Pinpoint the cell where the given text exists, returning its (X, Y) midpoint coordinate. 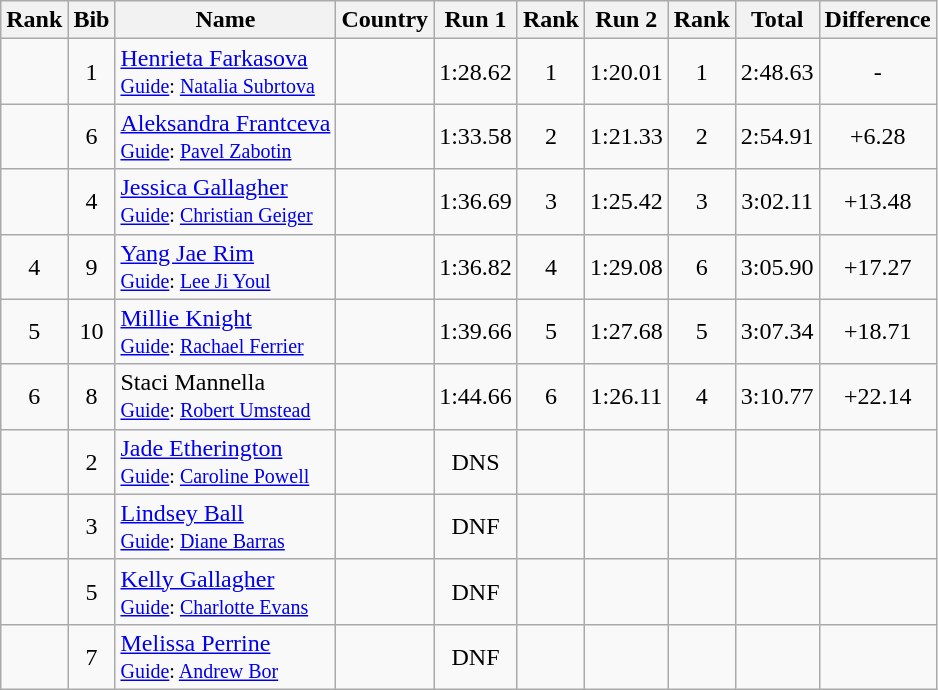
+22.14 (878, 396)
Aleksandra FrantcevaGuide: Pavel Zabotin (226, 136)
1:44.66 (476, 396)
8 (92, 396)
Run 2 (626, 20)
1:26.11 (626, 396)
1:36.69 (476, 202)
3:07.34 (777, 332)
Total (777, 20)
1:28.62 (476, 72)
7 (92, 656)
DNS (476, 462)
+17.27 (878, 266)
2:54.91 (777, 136)
Bib (92, 20)
+18.71 (878, 332)
+6.28 (878, 136)
Difference (878, 20)
- (878, 72)
1:29.08 (626, 266)
Run 1 (476, 20)
1:20.01 (626, 72)
Jade EtheringtonGuide: Caroline Powell (226, 462)
9 (92, 266)
Jessica GallagherGuide: Christian Geiger (226, 202)
Millie KnightGuide: Rachael Ferrier (226, 332)
Lindsey BallGuide: Diane Barras (226, 526)
Yang Jae RimGuide: Lee Ji Youl (226, 266)
2:48.63 (777, 72)
1:27.68 (626, 332)
Henrieta FarkasovaGuide: Natalia Subrtova (226, 72)
1:36.82 (476, 266)
1:25.42 (626, 202)
1:33.58 (476, 136)
Country (385, 20)
Melissa PerrineGuide: Andrew Bor (226, 656)
+13.48 (878, 202)
3:05.90 (777, 266)
3:10.77 (777, 396)
Kelly GallagherGuide: Charlotte Evans (226, 592)
1:21.33 (626, 136)
Name (226, 20)
Staci MannellaGuide: Robert Umstead (226, 396)
3:02.11 (777, 202)
10 (92, 332)
1:39.66 (476, 332)
